Pinpoint the cell where the given text exists, returning its (x, y) midpoint coordinate. 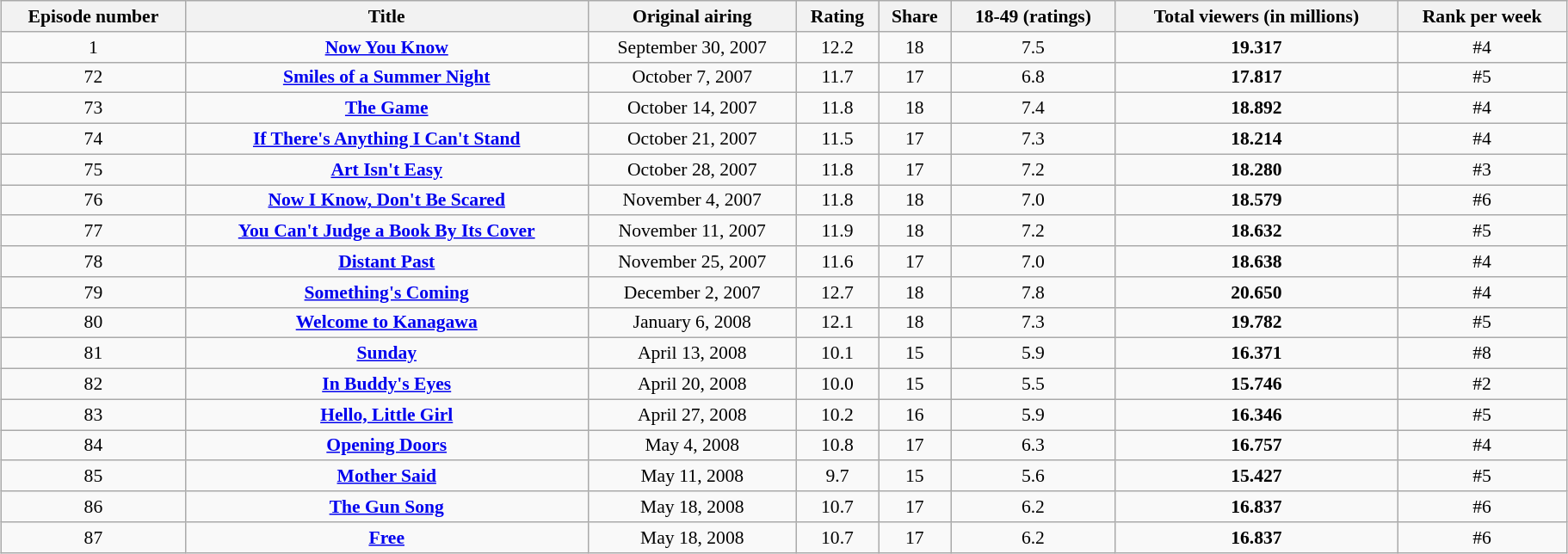
72 (93, 77)
Art Isn't Easy (386, 169)
20.650 (1256, 292)
18.892 (1256, 108)
18.632 (1256, 231)
18.280 (1256, 169)
80 (93, 323)
19.782 (1256, 323)
6.3 (1033, 446)
81 (93, 354)
Title (386, 16)
October 28, 2007 (692, 169)
18.638 (1256, 262)
September 30, 2007 (692, 47)
83 (93, 415)
82 (93, 385)
May 11, 2008 (692, 477)
Distant Past (386, 262)
Now I Know, Don't Be Scared (386, 200)
11.7 (837, 77)
#8 (1482, 354)
12.2 (837, 47)
78 (93, 262)
79 (93, 292)
Rating (837, 16)
November 25, 2007 (692, 262)
15.746 (1256, 385)
October 14, 2007 (692, 108)
18-49 (ratings) (1033, 16)
Hello, Little Girl (386, 415)
16.371 (1256, 354)
Total viewers (in millions) (1256, 16)
77 (93, 231)
Rank per week (1482, 16)
7.4 (1033, 108)
18.214 (1256, 139)
In Buddy's Eyes (386, 385)
15.427 (1256, 477)
Smiles of a Summer Night (386, 77)
86 (93, 507)
#2 (1482, 385)
74 (93, 139)
19.317 (1256, 47)
84 (93, 446)
10.8 (837, 446)
11.9 (837, 231)
May 4, 2008 (692, 446)
12.7 (837, 292)
11.5 (837, 139)
7.8 (1033, 292)
October 7, 2007 (692, 77)
January 6, 2008 (692, 323)
5.6 (1033, 477)
Sunday (386, 354)
12.1 (837, 323)
16 (915, 415)
Now You Know (386, 47)
10.2 (837, 415)
87 (93, 538)
18.579 (1256, 200)
7.5 (1033, 47)
Welcome to Kanagawa (386, 323)
16.757 (1256, 446)
17.817 (1256, 77)
Free (386, 538)
6.8 (1033, 77)
11.6 (837, 262)
April 27, 2008 (692, 415)
85 (93, 477)
5.5 (1033, 385)
73 (93, 108)
76 (93, 200)
The Game (386, 108)
Share (915, 16)
#3 (1482, 169)
You Can't Judge a Book By Its Cover (386, 231)
December 2, 2007 (692, 292)
1 (93, 47)
April 13, 2008 (692, 354)
75 (93, 169)
Original airing (692, 16)
November 11, 2007 (692, 231)
10.1 (837, 354)
Opening Doors (386, 446)
Episode number (93, 16)
10.0 (837, 385)
16.346 (1256, 415)
November 4, 2007 (692, 200)
April 20, 2008 (692, 385)
October 21, 2007 (692, 139)
Something's Coming (386, 292)
If There's Anything I Can't Stand (386, 139)
9.7 (837, 477)
The Gun Song (386, 507)
Mother Said (386, 477)
